From the cell containing the given text, extract its center point as (X, Y) coordinate. 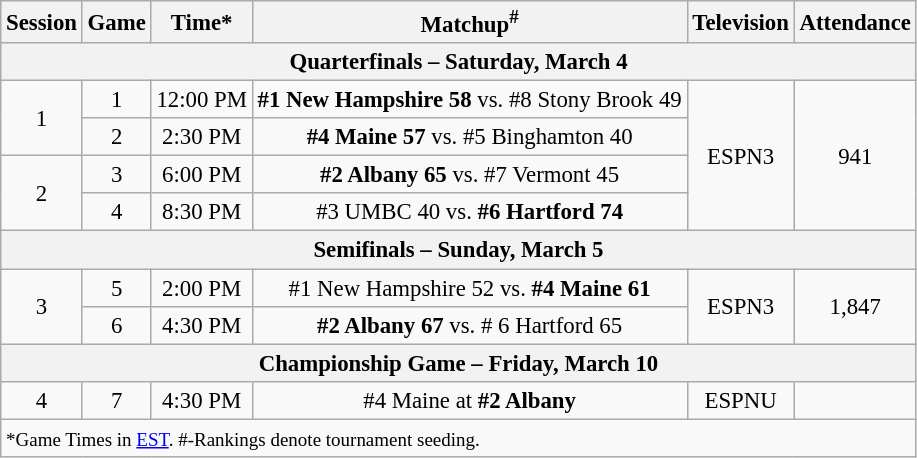
6:00 PM (202, 175)
7 (116, 400)
Semifinals – Sunday, March 5 (458, 250)
6 (116, 325)
5 (116, 288)
Championship Game – Friday, March 10 (458, 363)
#3 UMBC 40 vs. #6 Hartford 74 (470, 213)
12:00 PM (202, 100)
Matchup# (470, 22)
#4 Maine at #2 Albany (470, 400)
ESPNU (740, 400)
#2 Albany 67 vs. # 6 Hartford 65 (470, 325)
#1 New Hampshire 52 vs. #4 Maine 61 (470, 288)
#1 New Hampshire 58 vs. #8 Stony Brook 49 (470, 100)
Session (42, 22)
1,847 (855, 306)
Television (740, 22)
Quarterfinals – Saturday, March 4 (458, 62)
Game (116, 22)
Attendance (855, 22)
#2 Albany 65 vs. #7 Vermont 45 (470, 175)
2:00 PM (202, 288)
#4 Maine 57 vs. #5 Binghamton 40 (470, 137)
*Game Times in EST. #-Rankings denote tournament seeding. (458, 438)
8:30 PM (202, 213)
941 (855, 156)
Time* (202, 22)
2:30 PM (202, 137)
